Search for the cell housing the specified text and yield its (x, y) center coordinate. 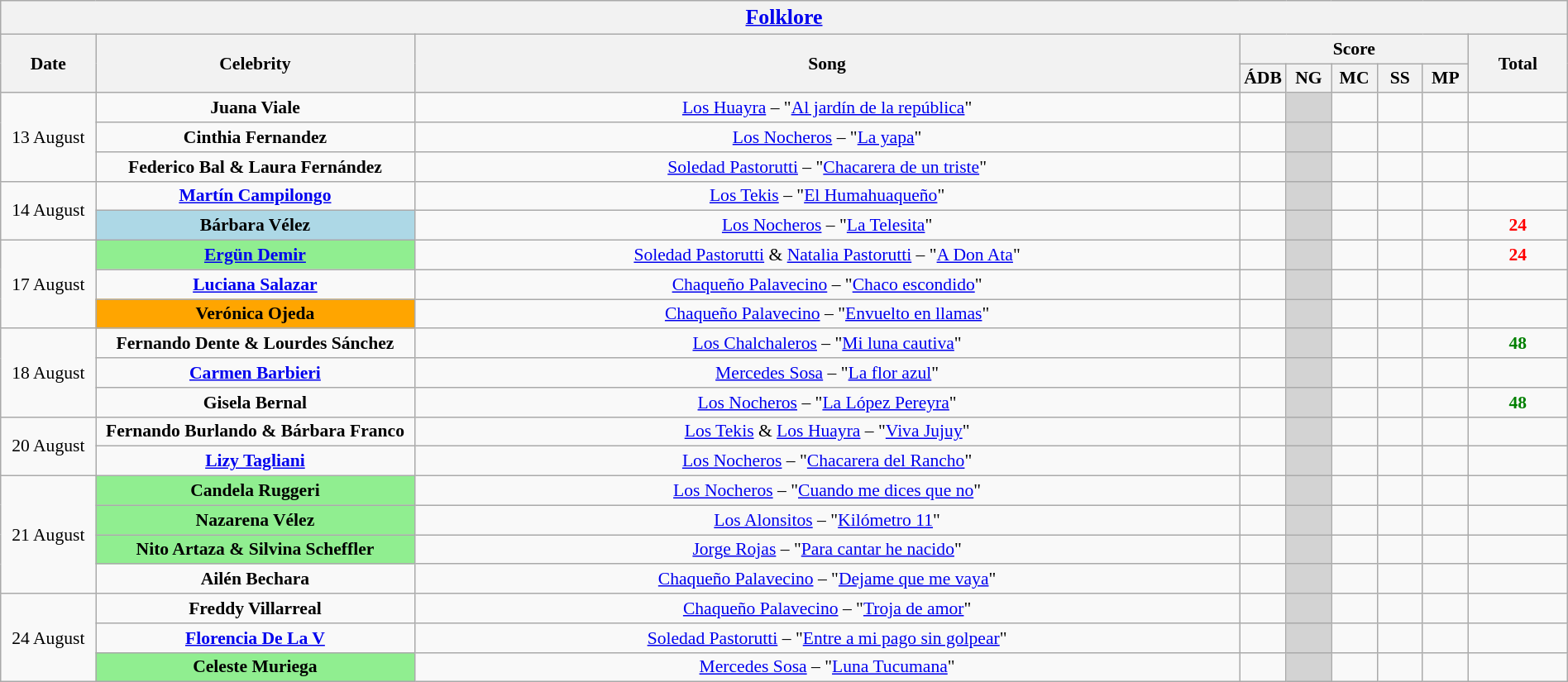
Los Nocheros – "La Telesita" (827, 226)
MP (1446, 79)
Soledad Pastorutti – "Entre a mi pago sin golpear" (827, 638)
Bárbara Vélez (255, 226)
ÁDB (1263, 79)
13 August (48, 137)
Folklore (784, 17)
Los Alonsitos – "Kilómetro 11" (827, 520)
17 August (48, 284)
20 August (48, 446)
Ailén Bechara (255, 579)
Song (827, 63)
Los Nocheros – "La López Pereyra" (827, 403)
Date (48, 63)
Cinthia Fernandez (255, 137)
Los Tekis & Los Huayra – "Viva Jujuy" (827, 432)
SS (1399, 79)
Nito Artaza & Silvina Scheffler (255, 550)
Verónica Ojeda (255, 314)
18 August (48, 374)
Chaqueño Palavecino – "Troja de amor" (827, 608)
14 August (48, 210)
Los Nocheros – "Chacarera del Rancho" (827, 461)
Total (1518, 63)
Lizy Tagliani (255, 461)
Celebrity (255, 63)
NG (1308, 79)
Soledad Pastorutti – "Chacarera de un triste" (827, 167)
Soledad Pastorutti & Natalia Pastorutti – "A Don Ata" (827, 255)
Los Tekis – "El Humahuaqueño" (827, 196)
Nazarena Vélez (255, 520)
Gisela Bernal (255, 403)
Mercedes Sosa – "La flor azul" (827, 373)
Los Nocheros – "Cuando me dices que no" (827, 491)
Los Huayra – "Al jardín de la república" (827, 108)
Luciana Salazar (255, 284)
Los Nocheros – "La yapa" (827, 137)
Chaqueño Palavecino – "Chaco escondido" (827, 284)
Freddy Villarreal (255, 608)
Carmen Barbieri (255, 373)
Martín Campilongo (255, 196)
MC (1355, 79)
Fernando Burlando & Bárbara Franco (255, 432)
24 August (48, 638)
Juana Viale (255, 108)
Los Chalchaleros – "Mi luna cautiva" (827, 344)
Chaqueño Palavecino – "Dejame que me vaya" (827, 579)
Florencia De La V (255, 638)
Fernando Dente & Lourdes Sánchez (255, 344)
Ergün Demir (255, 255)
Mercedes Sosa – "Luna Tucumana" (827, 667)
21 August (48, 535)
Chaqueño Palavecino – "Envuelto en llamas" (827, 314)
Candela Ruggeri (255, 491)
Score (1354, 49)
Celeste Muriega (255, 667)
Federico Bal & Laura Fernández (255, 167)
Jorge Rojas – "Para cantar he nacido" (827, 550)
